Search for the cell housing the specified text and yield its [x, y] center coordinate. 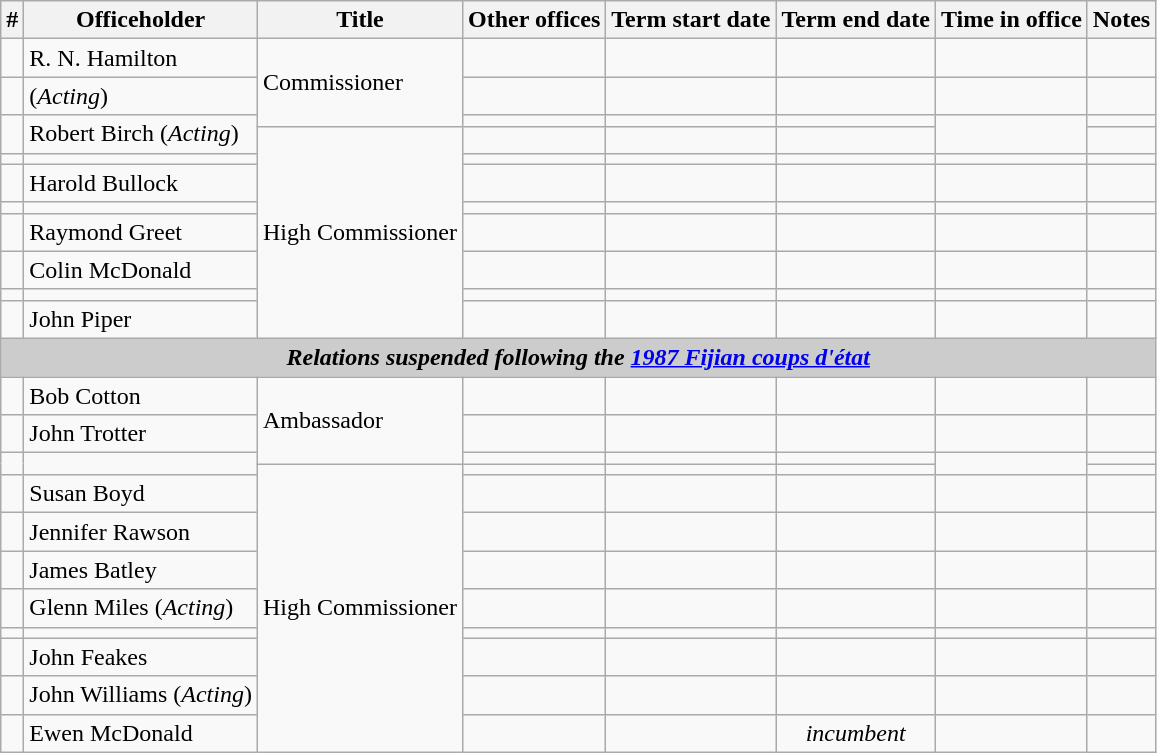
Relations suspended following the 1987 Fijian coups d'état [578, 357]
Bob Cotton [141, 395]
Other offices [534, 20]
Officeholder [141, 20]
Time in office [1011, 20]
John Piper [141, 319]
Term end date [856, 20]
Title [360, 20]
(Acting) [141, 96]
Term start date [691, 20]
James Batley [141, 570]
Commissioner [360, 82]
incumbent [856, 733]
John Trotter [141, 434]
Ewen McDonald [141, 733]
John Williams (Acting) [141, 695]
Ambassador [360, 420]
Notes [1121, 20]
Robert Birch (Acting) [141, 134]
Harold Bullock [141, 183]
John Feakes [141, 657]
# [12, 20]
R. N. Hamilton [141, 58]
Jennifer Rawson [141, 532]
Glenn Miles (Acting) [141, 608]
Susan Boyd [141, 494]
Colin McDonald [141, 270]
Raymond Greet [141, 232]
